Pinpoint the cell where the given text exists, returning its [X, Y] midpoint coordinate. 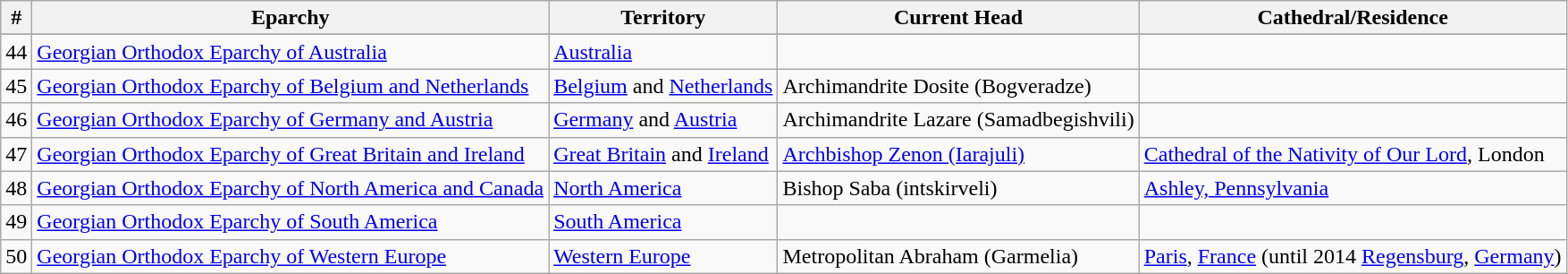
45 [16, 86]
50 [16, 256]
46 [16, 120]
47 [16, 154]
Bishop Saba (intskirveli) [958, 188]
Australia [663, 52]
Georgian Orthodox Eparchy of Western Europe [291, 256]
# [16, 18]
Eparchy [291, 18]
Archimandrite Lazare (Samadbegishvili) [958, 120]
49 [16, 222]
Cathedral of the Nativity of Our Lord, London [1353, 154]
44 [16, 52]
Belgium and Netherlands [663, 86]
North America [663, 188]
Georgian Orthodox Eparchy of Germany and Austria [291, 120]
Georgian Orthodox Eparchy of South America [291, 222]
Cathedral/Residence [1353, 18]
Georgian Orthodox Eparchy of Australia [291, 52]
Georgian Orthodox Eparchy of North America and Canada [291, 188]
Current Head [958, 18]
Georgian Orthodox Eparchy of Great Britain and Ireland [291, 154]
Germany and Austria [663, 120]
Archimandrite Dosite (Bogveradze) [958, 86]
South America [663, 222]
Metropolitan Abraham (Garmelia) [958, 256]
Archbishop Zenon (Iarajuli) [958, 154]
Territory [663, 18]
Western Europe [663, 256]
Paris, France (until 2014 Regensburg, Germany) [1353, 256]
Great Britain and Ireland [663, 154]
48 [16, 188]
Ashley, Pennsylvania [1353, 188]
Georgian Orthodox Eparchy of Belgium and Netherlands [291, 86]
